Return (X, Y) of the center of cell containing provided text 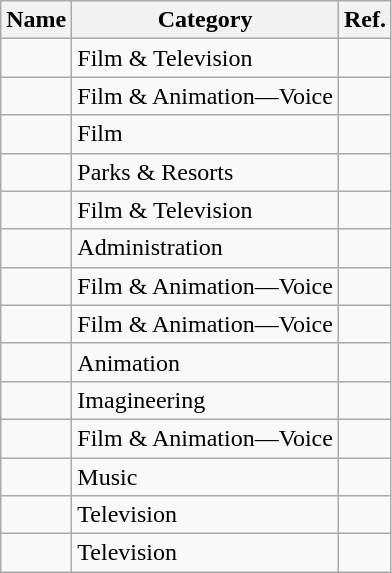
Parks & Resorts (206, 172)
Animation (206, 362)
Category (206, 20)
Administration (206, 248)
Name (36, 20)
Ref. (364, 20)
Imagineering (206, 400)
Music (206, 477)
Film (206, 134)
